Identify which cell holds the provided text, then report its [x, y] central coordinate. 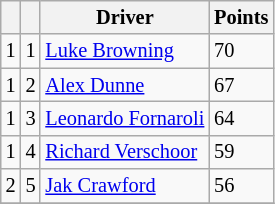
70 [241, 51]
5 [31, 186]
Leonardo Fornaroli [124, 118]
Driver [124, 17]
Richard Verschoor [124, 152]
Alex Dunne [124, 85]
Jak Crawford [124, 186]
Points [241, 17]
4 [31, 152]
3 [31, 118]
64 [241, 118]
56 [241, 186]
Luke Browning [124, 51]
59 [241, 152]
67 [241, 85]
